Scan for the cell matching the given text and deliver its (X, Y) coordinate at center. 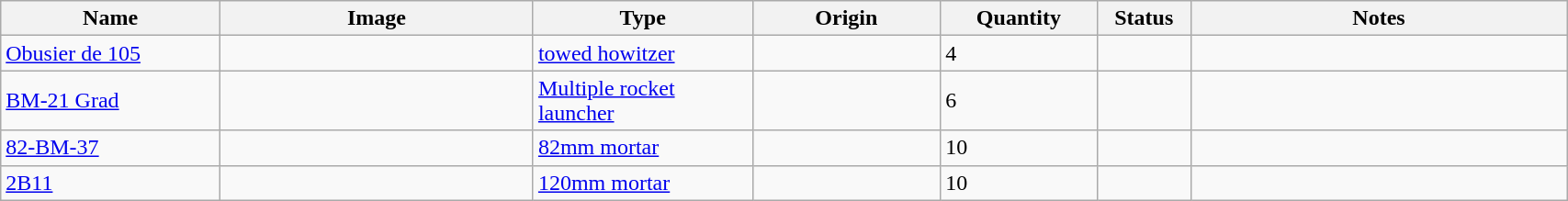
Name (110, 18)
Image (377, 18)
82-BM-37 (110, 148)
4 (1019, 53)
Quantity (1019, 18)
Obusier de 105 (110, 53)
120mm mortar (643, 183)
Multiple rocket launcher (643, 101)
82mm mortar (643, 148)
Type (643, 18)
6 (1019, 101)
2B11 (110, 183)
Status (1144, 18)
BM-21 Grad (110, 101)
Origin (847, 18)
Notes (1378, 18)
towed howitzer (643, 53)
